Determine the [x, y] coordinate at the center of the cell enclosing the given text.  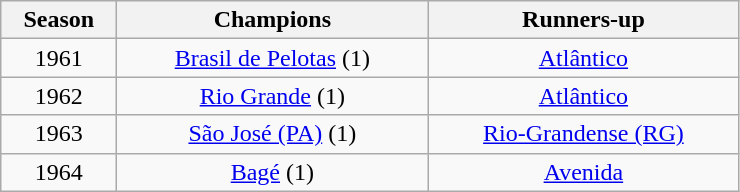
Season [59, 20]
Bagé (1) [272, 172]
1963 [59, 134]
Champions [272, 20]
São José (PA) (1) [272, 134]
Brasil de Pelotas (1) [272, 58]
1961 [59, 58]
1962 [59, 96]
Runners-up [584, 20]
Avenida [584, 172]
Rio Grande (1) [272, 96]
Rio-Grandense (RG) [584, 134]
1964 [59, 172]
